Detect which cell encompasses the target text, then output its [X, Y] center coordinate. 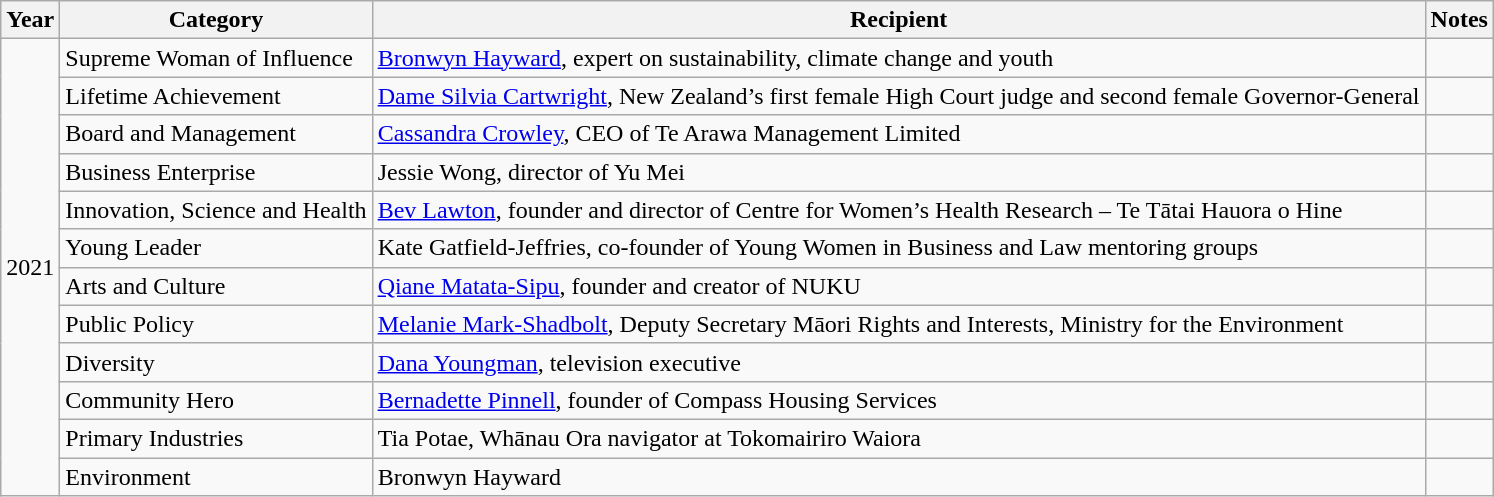
Young Leader [216, 248]
Bronwyn Hayward [898, 477]
Year [30, 20]
Dame Silvia Cartwright, New Zealand’s first female High Court judge and second female Governor-General [898, 96]
Tia Potae, Whānau Ora navigator at Tokomairiro Waiora [898, 438]
Notes [1459, 20]
Category [216, 20]
Qiane Matata-Sipu, founder and creator of NUKU [898, 286]
Dana Youngman, television executive [898, 362]
2021 [30, 268]
Kate Gatfield-Jeffries, co-founder of Young Women in Business and Law mentoring groups [898, 248]
Bernadette Pinnell, founder of Compass Housing Services [898, 400]
Melanie Mark-Shadbolt, Deputy Secretary Māori Rights and Interests, Ministry for the Environment [898, 324]
Public Policy [216, 324]
Cassandra Crowley, CEO of Te Arawa Management Limited [898, 134]
Diversity [216, 362]
Innovation, Science and Health [216, 210]
Environment [216, 477]
Community Hero [216, 400]
Bev Lawton, founder and director of Centre for Women’s Health Research – Te Tātai Hauora o Hine [898, 210]
Jessie Wong, director of Yu Mei [898, 172]
Arts and Culture [216, 286]
Board and Management [216, 134]
Lifetime Achievement [216, 96]
Bronwyn Hayward, expert on sustainability, climate change and youth [898, 58]
Primary Industries [216, 438]
Supreme Woman of Influence [216, 58]
Recipient [898, 20]
Business Enterprise [216, 172]
